Search for the cell housing the specified text and yield its (x, y) center coordinate. 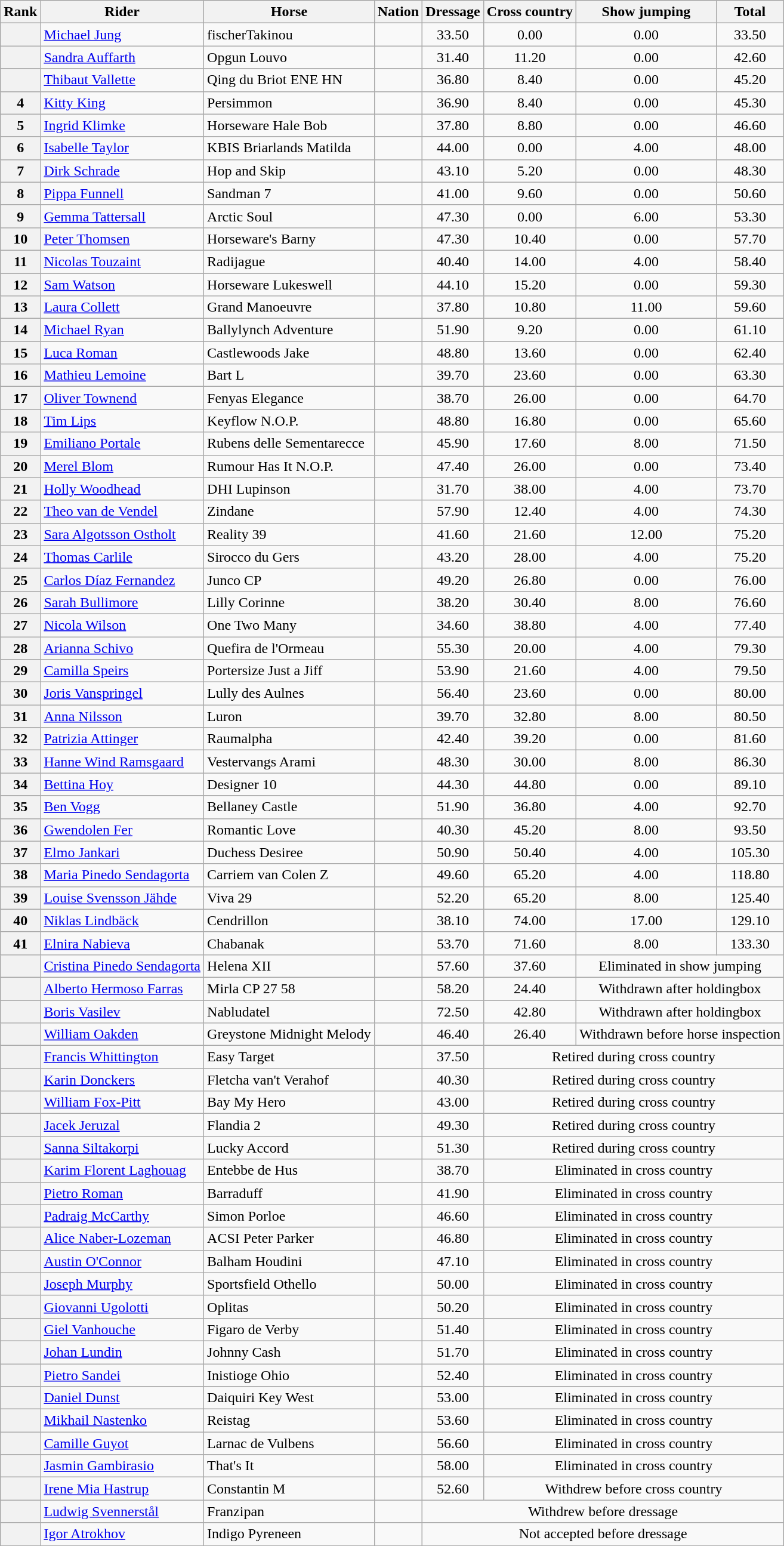
Larnac de Vulbens (289, 1443)
Elmo Jankari (122, 852)
Cross country (530, 12)
49.30 (453, 1125)
Ben Vogg (122, 807)
26.80 (530, 580)
10 (20, 239)
50.40 (530, 852)
Luron (289, 716)
46.80 (453, 1239)
51.30 (453, 1148)
59.60 (749, 307)
Franzipan (289, 1511)
39 (20, 898)
Lilly Corinne (289, 602)
118.80 (749, 875)
34.60 (453, 625)
59.30 (749, 285)
Raumalpha (289, 739)
39.20 (530, 739)
Giovanni Ugolotti (122, 1307)
53.00 (453, 1398)
Junco CP (289, 580)
89.10 (749, 784)
35 (20, 807)
Entebbe de Hus (289, 1171)
Ludwig Svennerstål (122, 1511)
50.20 (453, 1307)
43.00 (453, 1102)
17.60 (530, 444)
Zindane (289, 512)
That's It (289, 1466)
Oliver Townend (122, 398)
133.30 (749, 943)
Castlewoods Jake (289, 353)
72.50 (453, 1012)
Nation (398, 12)
DHI Lupinson (289, 489)
80.50 (749, 716)
Sirocco du Gers (289, 557)
Dirk Schrade (122, 171)
Patrizia Attinger (122, 739)
58.40 (749, 261)
5 (20, 125)
Bay My Hero (289, 1102)
Camille Guyot (122, 1443)
Carriem van Colen Z (289, 875)
Withdrawn before horse inspection (680, 1034)
ACSI Peter Parker (289, 1239)
63.30 (749, 375)
53.60 (453, 1421)
28 (20, 648)
Rider (122, 12)
Cristina Pinedo Sendagorta (122, 966)
Maria Pinedo Sendagorta (122, 875)
Giel Vanhouche (122, 1329)
36 (20, 830)
Pippa Funnell (122, 193)
Francis Whittington (122, 1057)
37.60 (530, 966)
11.00 (647, 307)
Carlos Díaz Fernandez (122, 580)
Alberto Hermoso Farras (122, 988)
Irene Mia Hastrup (122, 1489)
Reistag (289, 1421)
Laura Collett (122, 307)
Boris Vasilev (122, 1012)
30.00 (530, 762)
47.40 (453, 466)
6.00 (647, 216)
5.20 (530, 171)
57.70 (749, 239)
Rank (20, 12)
40 (20, 920)
Reality 39 (289, 534)
64.70 (749, 398)
Igor Atrokhov (122, 1534)
45.90 (453, 444)
57.90 (453, 512)
Flandia 2 (289, 1125)
38.20 (453, 602)
86.30 (749, 762)
Designer 10 (289, 784)
Figaro de Verby (289, 1329)
Sandman 7 (289, 193)
40.40 (453, 261)
Mikhail Nastenko (122, 1421)
20 (20, 466)
57.60 (453, 966)
Peter Thomsen (122, 239)
15 (20, 353)
52.40 (453, 1375)
31.40 (453, 57)
Arctic Soul (289, 216)
58.20 (453, 988)
Isabelle Taylor (122, 148)
Sara Algotsson Ostholt (122, 534)
Sportsfield Othello (289, 1284)
21 (20, 489)
81.60 (749, 739)
Horseware Hale Bob (289, 125)
93.50 (749, 830)
12.00 (647, 534)
24 (20, 557)
Lully des Aulnes (289, 694)
Eliminated in show jumping (680, 966)
Nicolas Touzaint (122, 261)
Radijague (289, 261)
50.90 (453, 852)
73.70 (749, 489)
42.60 (749, 57)
Nabludatel (289, 1012)
8.80 (530, 125)
52.20 (453, 898)
51.40 (453, 1329)
73.40 (749, 466)
Jacek Jeruzal (122, 1125)
Oplitas (289, 1307)
79.50 (749, 671)
Bart L (289, 375)
41 (20, 943)
8 (20, 193)
Persimmon (289, 103)
27 (20, 625)
23 (20, 534)
76.00 (749, 580)
Michael Jung (122, 35)
Johnny Cash (289, 1352)
76.60 (749, 602)
Grand Manoeuvre (289, 307)
4 (20, 103)
Thomas Carlile (122, 557)
30 (20, 694)
7 (20, 171)
Total (749, 12)
105.30 (749, 852)
92.70 (749, 807)
30.40 (530, 602)
51.70 (453, 1352)
Nicola Wilson (122, 625)
Lucky Accord (289, 1148)
42.80 (530, 1012)
79.30 (749, 648)
11 (20, 261)
Portersize Just a Jiff (289, 671)
Jasmin Gambirasio (122, 1466)
17.00 (647, 920)
Sandra Auffarth (122, 57)
Vestervangs Arami (289, 762)
41.60 (453, 534)
Dressage (453, 12)
17 (20, 398)
Greystone Midnight Melody (289, 1034)
Horseware Lukeswell (289, 285)
Merel Blom (122, 466)
Withdrew before cross country (634, 1489)
52.60 (453, 1489)
Elnira Nabieva (122, 943)
Michael Ryan (122, 330)
Joseph Murphy (122, 1284)
Chabanak (289, 943)
Fenyas Elegance (289, 398)
Inistioge Ohio (289, 1375)
55.30 (453, 648)
Cendrillon (289, 920)
62.40 (749, 353)
38 (20, 875)
41.90 (453, 1193)
18 (20, 421)
38.80 (530, 625)
9.20 (530, 330)
fischerTakinou (289, 35)
15.20 (530, 285)
Daniel Dunst (122, 1398)
36.90 (453, 103)
71.50 (749, 444)
29 (20, 671)
38.00 (530, 489)
Ballylynch Adventure (289, 330)
Duchess Desiree (289, 852)
25 (20, 580)
Helena XII (289, 966)
77.40 (749, 625)
42.40 (453, 739)
44.00 (453, 148)
49.20 (453, 580)
129.10 (749, 920)
14 (20, 330)
Kitty King (122, 103)
Keyflow N.O.P. (289, 421)
74.30 (749, 512)
William Fox-Pitt (122, 1102)
65.60 (749, 421)
47.10 (453, 1261)
Niklas Lindbäck (122, 920)
11.20 (530, 57)
13 (20, 307)
Karin Donckers (122, 1080)
Anna Nilsson (122, 716)
Karim Florent Laghouag (122, 1171)
Sarah Bullimore (122, 602)
Qing du Briot ENE HN (289, 80)
26 (20, 602)
Easy Target (289, 1057)
Rumour Has It N.O.P. (289, 466)
32.80 (530, 716)
Joris Vanspringel (122, 694)
22 (20, 512)
9.60 (530, 193)
Thibaut Vallette (122, 80)
Constantin M (289, 1489)
Simon Porloe (289, 1216)
Viva 29 (289, 898)
44.10 (453, 285)
Sam Watson (122, 285)
One Two Many (289, 625)
31.70 (453, 489)
31 (20, 716)
56.40 (453, 694)
74.00 (530, 920)
Mathieu Lemoine (122, 375)
53.70 (453, 943)
Mirla CP 27 58 (289, 988)
10.40 (530, 239)
53.30 (749, 216)
Alice Naber-Lozeman (122, 1239)
Pietro Sandei (122, 1375)
Padraig McCarthy (122, 1216)
12 (20, 285)
43.20 (453, 557)
Gwendolen Fer (122, 830)
Holly Woodhead (122, 489)
48.00 (749, 148)
Romantic Love (289, 830)
56.60 (453, 1443)
Horseware's Barny (289, 239)
37 (20, 852)
43.10 (453, 171)
Louise Svensson Jähde (122, 898)
Gemma Tattersall (122, 216)
Withdrew before dressage (603, 1511)
Hop and Skip (289, 171)
37.50 (453, 1057)
20.00 (530, 648)
Quefira de l'Ormeau (289, 648)
41.00 (453, 193)
45.30 (749, 103)
10.80 (530, 307)
William Oakden (122, 1034)
71.60 (530, 943)
13.60 (530, 353)
Emiliano Portale (122, 444)
Horse (289, 12)
16 (20, 375)
44.30 (453, 784)
Sanna Siltakorpi (122, 1148)
33 (20, 762)
16.80 (530, 421)
34 (20, 784)
Rubens delle Sementarecce (289, 444)
Pietro Roman (122, 1193)
Fletcha van't Verahof (289, 1080)
Hanne Wind Ramsgaard (122, 762)
Not accepted before dressage (603, 1534)
14.00 (530, 261)
Tim Lips (122, 421)
KBIS Briarlands Matilda (289, 148)
61.10 (749, 330)
Camilla Speirs (122, 671)
50.00 (453, 1284)
28.00 (530, 557)
24.40 (530, 988)
53.90 (453, 671)
9 (20, 216)
12.40 (530, 512)
Theo van de Vendel (122, 512)
Balham Houdini (289, 1261)
Bettina Hoy (122, 784)
Opgun Louvo (289, 57)
49.60 (453, 875)
32 (20, 739)
50.60 (749, 193)
80.00 (749, 694)
58.00 (453, 1466)
19 (20, 444)
6 (20, 148)
125.40 (749, 898)
26.40 (530, 1034)
Indigo Pyreneen (289, 1534)
Johan Lundin (122, 1352)
38.10 (453, 920)
Show jumping (647, 12)
Bellaney Castle (289, 807)
Barraduff (289, 1193)
Luca Roman (122, 353)
44.80 (530, 784)
Daiquiri Key West (289, 1398)
Ingrid Klimke (122, 125)
46.40 (453, 1034)
Austin O'Connor (122, 1261)
Arianna Schivo (122, 648)
